Pinpoint the cell where the given text exists, returning its [X, Y] midpoint coordinate. 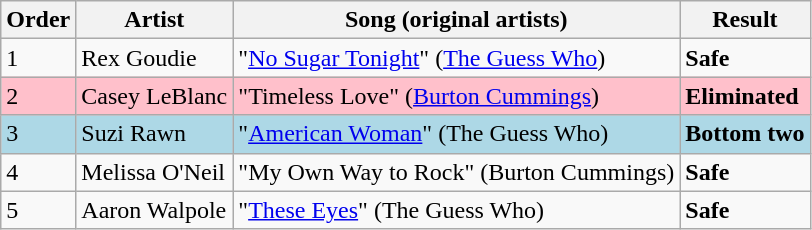
Casey LeBlanc [154, 96]
5 [38, 210]
Order [38, 20]
Result [745, 20]
Bottom two [745, 134]
"My Own Way to Rock" (Burton Cummings) [456, 172]
3 [38, 134]
"These Eyes" (The Guess Who) [456, 210]
"American Woman" (The Guess Who) [456, 134]
Song (original artists) [456, 20]
Melissa O'Neil [154, 172]
2 [38, 96]
Rex Goudie [154, 58]
4 [38, 172]
Aaron Walpole [154, 210]
"No Sugar Tonight" (The Guess Who) [456, 58]
Artist [154, 20]
1 [38, 58]
Suzi Rawn [154, 134]
Eliminated [745, 96]
"Timeless Love" (Burton Cummings) [456, 96]
